Capture the cell that displays the provided text and extract its [X, Y] central coordinate. 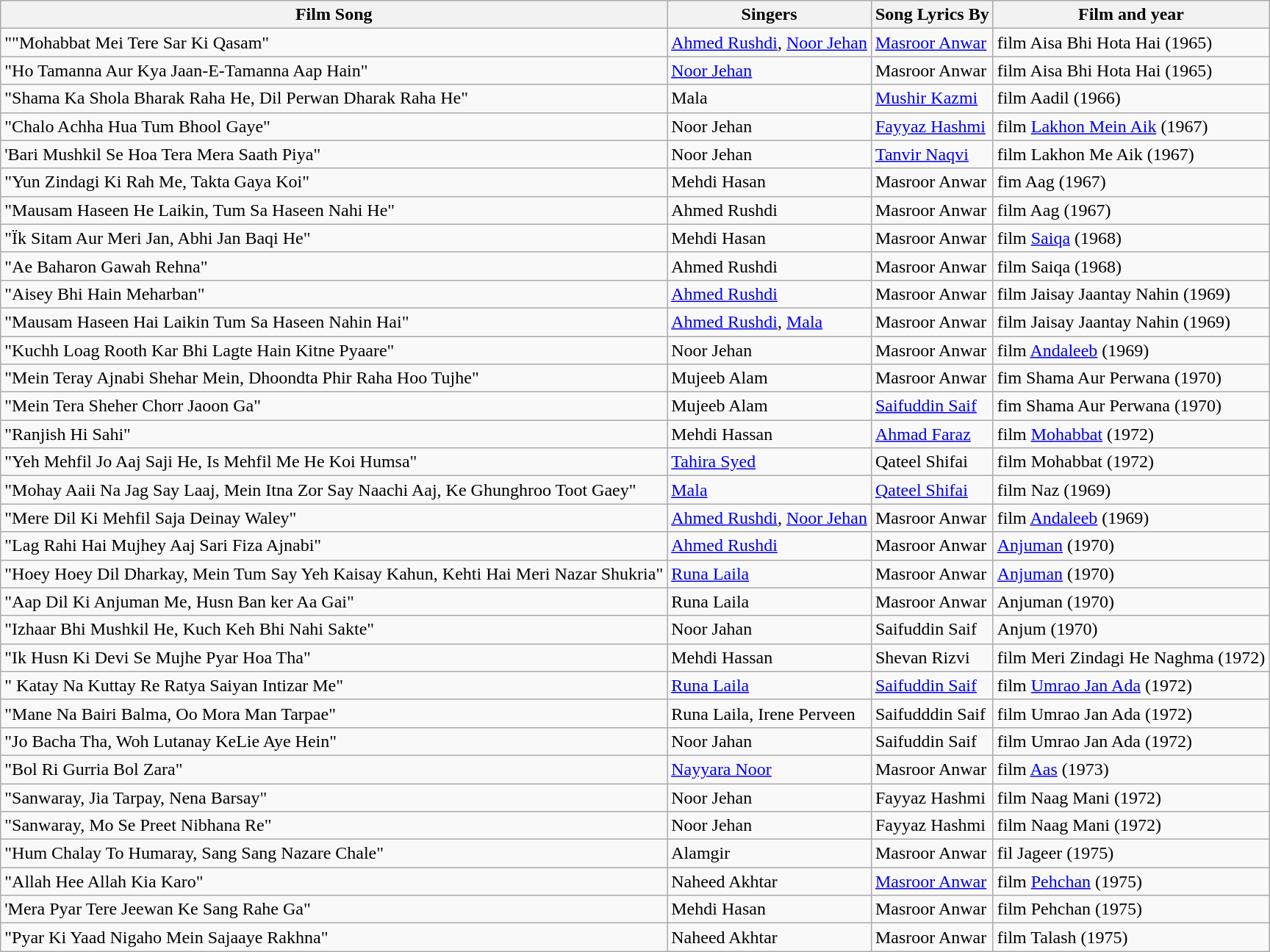
Runa Laila, Irene Perveen [769, 713]
Anjum (1970) [1131, 630]
"Bol Ri Gurria Bol Zara" [334, 769]
"Chalo Achha Hua Tum Bhool Gaye" [334, 126]
film Meri Zindagi He Naghma (1972) [1131, 657]
"Pyar Ki Yaad Nigaho Mein Sajaaye Rakhna" [334, 937]
" Katay Na Kuttay Re Ratya Saiyan Intizar Me" [334, 685]
film Naz (1969) [1131, 490]
"Yun Zindagi Ki Rah Me, Takta Gaya Koi" [334, 182]
film Aadil (1966) [1131, 98]
Ahmed Rushdi, Mala [769, 322]
film Aas (1973) [1131, 769]
"Hum Chalay To Humaray, Sang Sang Nazare Chale" [334, 854]
Mushir Kazmi [932, 98]
"Mein Teray Ajnabi Shehar Mein, Dhoondta Phir Raha Hoo Tujhe" [334, 378]
Film Song [334, 15]
"Yeh Mehfil Jo Aaj Saji He, Is Mehfil Me He Koi Humsa" [334, 462]
Ahmad Faraz [932, 434]
"Mausam Haseen Hai Laikin Tum Sa Haseen Nahin Hai" [334, 322]
"Mohay Aaii Na Jag Say Laaj, Mein Itna Zor Say Naachi Aaj, Ke Ghunghroo Toot Gaey" [334, 490]
"Mane Na Bairi Balma, Oo Mora Man Tarpae" [334, 713]
""Mohabbat Mei Tere Sar Ki Qasam" [334, 43]
Film and year [1131, 15]
"Allah Hee Allah Kia Karo" [334, 881]
"Sanwaray, Jia Tarpay, Nena Barsay" [334, 797]
"Mere Dil Ki Mehfil Saja Deinay Waley" [334, 518]
film Talash (1975) [1131, 937]
"Mausam Haseen He Laikin, Tum Sa Haseen Nahi He" [334, 210]
"Ïk Sitam Aur Meri Jan, Abhi Jan Baqi He" [334, 238]
film Aag (1967) [1131, 210]
fim Aag (1967) [1131, 182]
"Izhaar Bhi Mushkil He, Kuch Keh Bhi Nahi Sakte" [334, 630]
Song Lyrics By [932, 15]
Tanvir Naqvi [932, 154]
film Lakhon Mein Aik (1967) [1131, 126]
Saifudddin Saif [932, 713]
"Kuchh Loag Rooth Kar Bhi Lagte Hain Kitne Pyaare" [334, 350]
"Ae Baharon Gawah Rehna" [334, 266]
"Ik Husn Ki Devi Se Mujhe Pyar Hoa Tha" [334, 657]
'Bari Mushkil Se Hoa Tera Mera Saath Piya" [334, 154]
"Aisey Bhi Hain Meharban" [334, 294]
"Lag Rahi Hai Mujhey Aaj Sari Fiza Ajnabi" [334, 546]
"Ranjish Hi Sahi" [334, 434]
"Mein Tera Sheher Chorr Jaoon Ga" [334, 406]
"Aap Dil Ki Anjuman Me, Husn Ban ker Aa Gai" [334, 602]
Shevan Rizvi [932, 657]
Tahira Syed [769, 462]
Nayyara Noor [769, 769]
film Lakhon Me Aik (1967) [1131, 154]
"Jo Bacha Tha, Woh Lutanay KeLie Aye Hein" [334, 741]
Alamgir [769, 854]
"Shama Ka Shola Bharak Raha He, Dil Perwan Dharak Raha He" [334, 98]
Singers [769, 15]
'Mera Pyar Tere Jeewan Ke Sang Rahe Ga" [334, 909]
"Hoey Hoey Dil Dharkay, Mein Tum Say Yeh Kaisay Kahun, Kehti Hai Meri Nazar Shukria" [334, 574]
"Ho Tamanna Aur Kya Jaan-E-Tamanna Aap Hain" [334, 71]
"Sanwaray, Mo Se Preet Nibhana Re" [334, 826]
fil Jageer (1975) [1131, 854]
